Determine the (X, Y) coordinate at the center of the cell enclosing the given text.  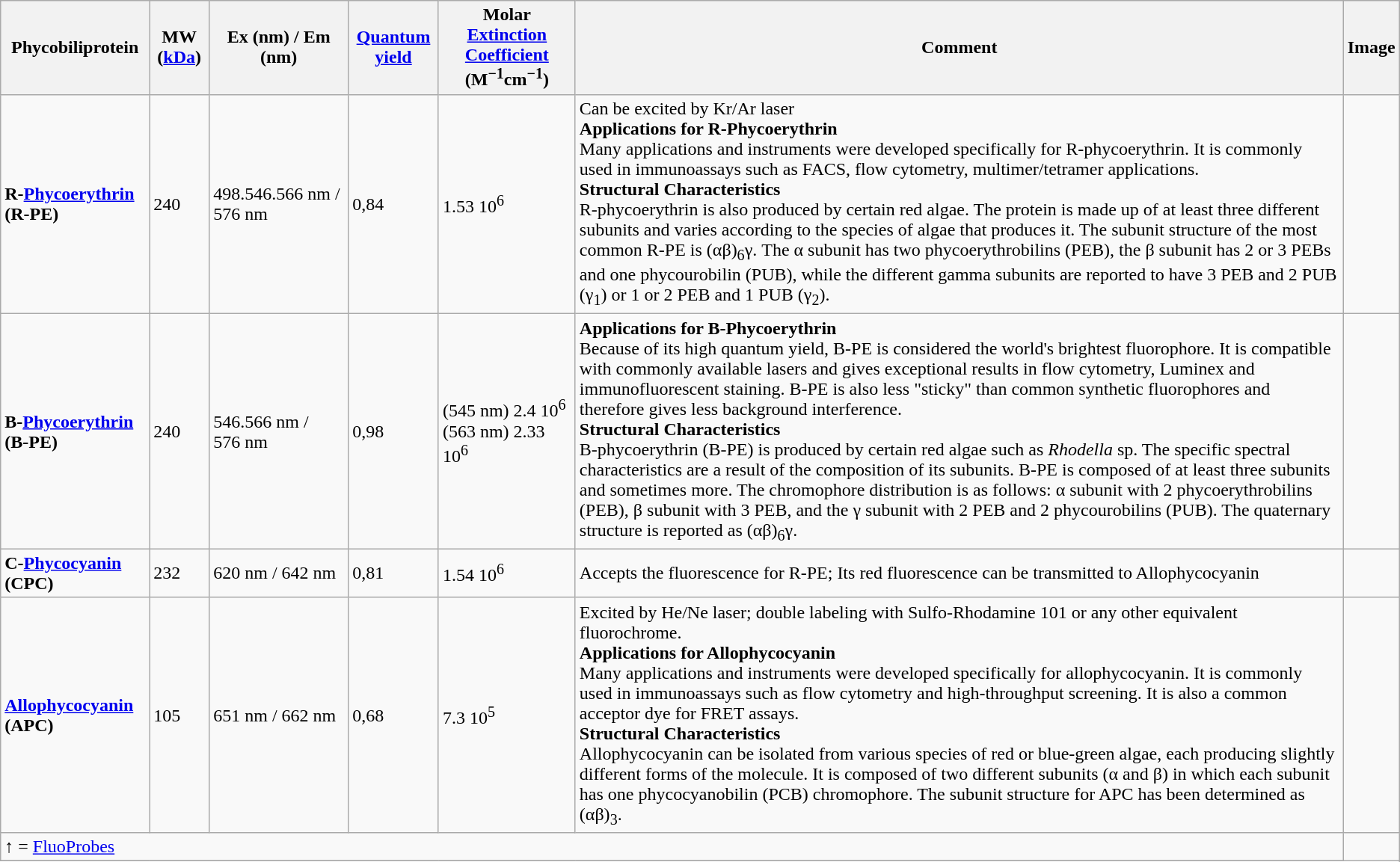
1.54 106 (507, 573)
0,81 (393, 573)
Comment (959, 48)
R-Phycoerythrin (R-PE) (75, 204)
(545 nm) 2.4 106(563 nm) 2.33 106 (507, 431)
↑ = FluoProbes (672, 847)
620 nm / 642 nm (279, 573)
C-Phycocyanin (CPC) (75, 573)
Quantum yield (393, 48)
651 nm / 662 nm (279, 715)
1.53 106 (507, 204)
498.546.566 nm / 576 nm (279, 204)
MW (kDa) (179, 48)
Accepts the fluorescence for R-PE; Its red fluorescence can be transmitted to Allophycocyanin (959, 573)
232 (179, 573)
Allophycocyanin (APC) (75, 715)
546.566 nm / 576 nm (279, 431)
Ex (nm) / Em (nm) (279, 48)
0,98 (393, 431)
Image (1372, 48)
B-Phycoerythrin (B-PE) (75, 431)
Phycobiliprotein (75, 48)
Molar Extinction Coefficient (M−1cm−1) (507, 48)
0,68 (393, 715)
0,84 (393, 204)
105 (179, 715)
7.3 105 (507, 715)
